Find where the given text appears and provide that cell's center as [x, y] coordinate. 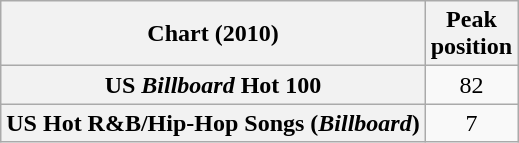
Chart (2010) [213, 34]
US Hot R&B/Hip-Hop Songs (Billboard) [213, 123]
Peakposition [471, 34]
US Billboard Hot 100 [213, 85]
7 [471, 123]
82 [471, 85]
